From the cell containing the given text, extract its center point as (x, y) coordinate. 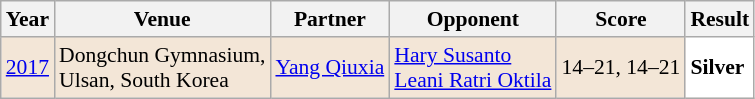
Opponent (472, 19)
Score (620, 19)
Silver (720, 68)
2017 (28, 68)
Dongchun Gymnasium,Ulsan, South Korea (162, 68)
Year (28, 19)
Result (720, 19)
14–21, 14–21 (620, 68)
Partner (330, 19)
Yang Qiuxia (330, 68)
Venue (162, 19)
Hary Susanto Leani Ratri Oktila (472, 68)
